Determine the (x, y) coordinate at the center of the cell enclosing the given text.  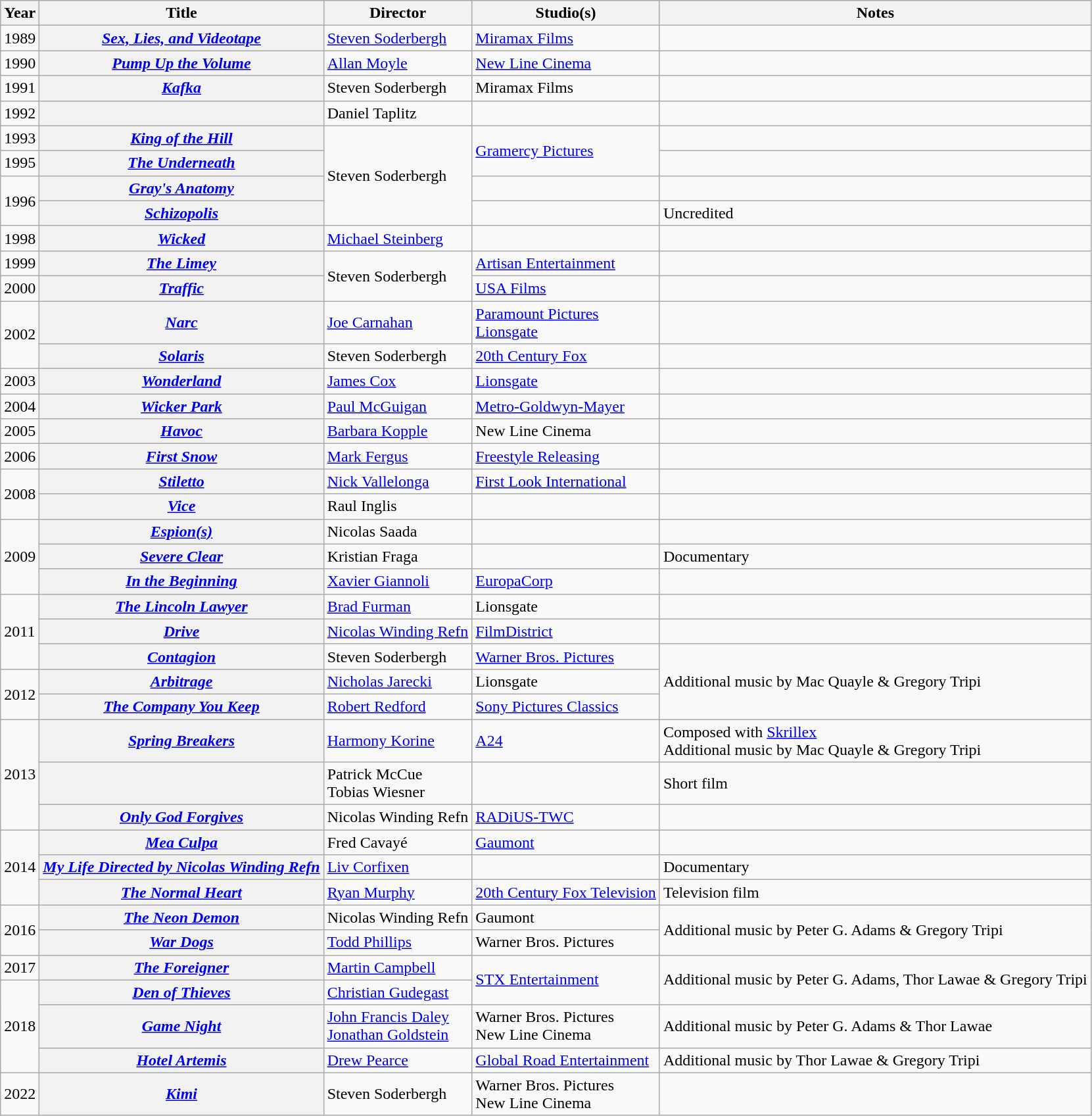
2022 (20, 1094)
Uncredited (875, 213)
Espion(s) (181, 531)
Game Night (181, 1026)
James Cox (398, 381)
2012 (20, 694)
Patrick McCueTobias Wiesner (398, 784)
Only God Forgives (181, 817)
2013 (20, 775)
The Normal Heart (181, 892)
The Underneath (181, 163)
Arbitrage (181, 681)
Paramount PicturesLionsgate (566, 322)
EuropaCorp (566, 581)
Additional music by Mac Quayle & Gregory Tripi (875, 681)
1992 (20, 113)
Contagion (181, 656)
Year (20, 13)
War Dogs (181, 942)
Sex, Lies, and Videotape (181, 38)
Metro-Goldwyn-Mayer (566, 406)
Studio(s) (566, 13)
In the Beginning (181, 581)
1999 (20, 263)
20th Century Fox Television (566, 892)
Title (181, 13)
Gray's Anatomy (181, 188)
Havoc (181, 431)
Paul McGuigan (398, 406)
2017 (20, 967)
Joe Carnahan (398, 322)
2009 (20, 556)
20th Century Fox (566, 356)
The Lincoln Lawyer (181, 606)
Global Road Entertainment (566, 1060)
Freestyle Releasing (566, 456)
1990 (20, 63)
Brad Furman (398, 606)
King of the Hill (181, 138)
Raul Inglis (398, 506)
FilmDistrict (566, 631)
2018 (20, 1026)
Robert Redford (398, 706)
1996 (20, 201)
Gramercy Pictures (566, 151)
First Snow (181, 456)
The Company You Keep (181, 706)
Television film (875, 892)
Mark Fergus (398, 456)
Composed with SkrillexAdditional music by Mac Quayle & Gregory Tripi (875, 740)
2016 (20, 930)
Severe Clear (181, 556)
2008 (20, 494)
RADiUS-TWC (566, 817)
USA Films (566, 288)
Ryan Murphy (398, 892)
A24 (566, 740)
Mea Culpa (181, 842)
1991 (20, 88)
Spring Breakers (181, 740)
Additional music by Peter G. Adams & Thor Lawae (875, 1026)
2006 (20, 456)
Nicolas Saada (398, 531)
Additional music by Thor Lawae & Gregory Tripi (875, 1060)
My Life Directed by Nicolas Winding Refn (181, 867)
Xavier Giannoli (398, 581)
Pump Up the Volume (181, 63)
2003 (20, 381)
Sony Pictures Classics (566, 706)
Fred Cavayé (398, 842)
Additional music by Peter G. Adams, Thor Lawae & Gregory Tripi (875, 980)
2004 (20, 406)
Liv Corfixen (398, 867)
Kimi (181, 1094)
STX Entertainment (566, 980)
Nick Vallelonga (398, 481)
Director (398, 13)
Wicker Park (181, 406)
Kristian Fraga (398, 556)
Vice (181, 506)
Allan Moyle (398, 63)
Kafka (181, 88)
1998 (20, 238)
1995 (20, 163)
Nicholas Jarecki (398, 681)
2011 (20, 631)
Solaris (181, 356)
Drew Pearce (398, 1060)
Christian Gudegast (398, 992)
2014 (20, 867)
The Limey (181, 263)
Short film (875, 784)
Todd Phillips (398, 942)
John Francis DaleyJonathan Goldstein (398, 1026)
Additional music by Peter G. Adams & Gregory Tripi (875, 930)
Wicked (181, 238)
Artisan Entertainment (566, 263)
Traffic (181, 288)
Harmony Korine (398, 740)
1993 (20, 138)
Stiletto (181, 481)
2002 (20, 335)
The Neon Demon (181, 917)
Daniel Taplitz (398, 113)
Den of Thieves (181, 992)
2005 (20, 431)
Martin Campbell (398, 967)
Schizopolis (181, 213)
The Foreigner (181, 967)
Michael Steinberg (398, 238)
Wonderland (181, 381)
Drive (181, 631)
First Look International (566, 481)
Hotel Artemis (181, 1060)
1989 (20, 38)
Barbara Kopple (398, 431)
2000 (20, 288)
Narc (181, 322)
Notes (875, 13)
